For the text-containing cell, return its midpoint in [X, Y] coordinate format. 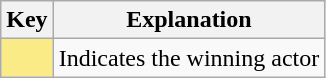
Indicates the winning actor [189, 58]
Explanation [189, 20]
Key [27, 20]
